Detect which cell encompasses the target text, then output its [x, y] center coordinate. 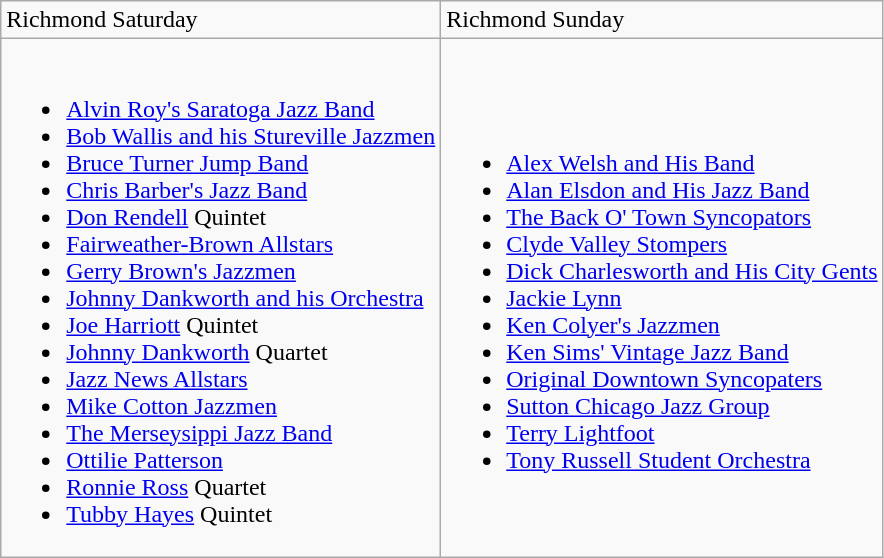
Richmond Saturday [221, 20]
Richmond Sunday [662, 20]
